Identify which cell holds the provided text, then report its (X, Y) central coordinate. 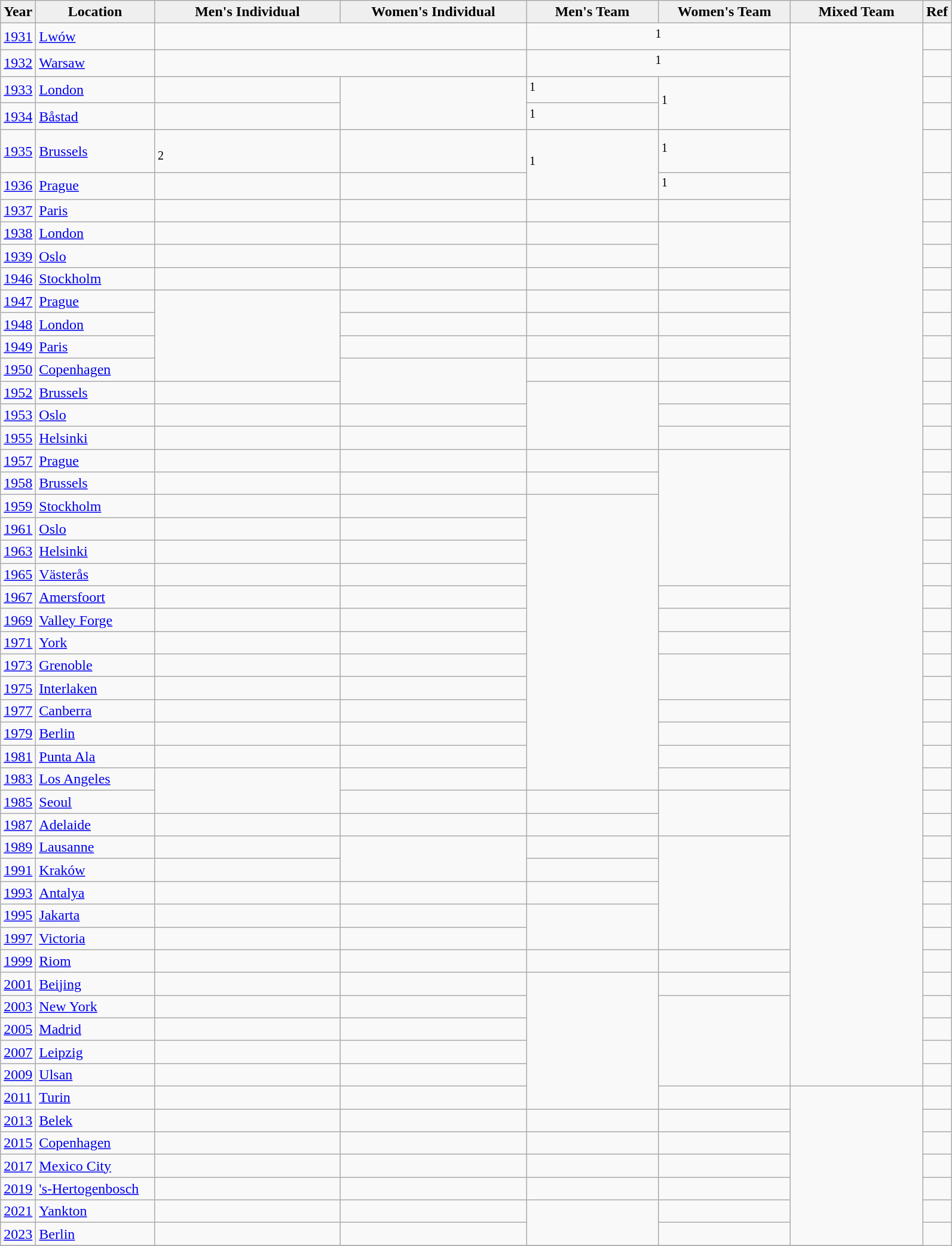
Ref (937, 12)
2007 (18, 1052)
1935 (18, 151)
2001 (18, 984)
1967 (18, 597)
Grenoble (96, 665)
2021 (18, 1211)
Lausanne (96, 847)
Lwów (96, 37)
Canberra (96, 711)
1997 (18, 938)
Los Angeles (96, 779)
Antalya (96, 893)
Mexico City (96, 1166)
Valley Forge (96, 620)
's-Hertogenbosch (96, 1189)
1939 (18, 256)
1933 (18, 90)
Ulsan (96, 1075)
1979 (18, 734)
1995 (18, 916)
1934 (18, 116)
Location (96, 12)
1952 (18, 393)
Adelaide (96, 825)
Yankton (96, 1211)
1948 (18, 324)
1955 (18, 438)
Amersfoort (96, 597)
2003 (18, 1006)
Mixed Team (857, 12)
2011 (18, 1098)
Punta Ala (96, 757)
1932 (18, 63)
York (96, 642)
2009 (18, 1075)
2013 (18, 1121)
1949 (18, 347)
Madrid (96, 1029)
1938 (18, 233)
1989 (18, 847)
2023 (18, 1234)
Båstad (96, 116)
New York (96, 1006)
2019 (18, 1189)
1936 (18, 186)
1991 (18, 870)
Leipzig (96, 1052)
1965 (18, 574)
1931 (18, 37)
1959 (18, 506)
1950 (18, 370)
1999 (18, 961)
1961 (18, 529)
1969 (18, 620)
Warsaw (96, 63)
Interlaken (96, 688)
Riom (96, 961)
Women's Individual (433, 12)
1957 (18, 461)
Beijing (96, 984)
Victoria (96, 938)
1977 (18, 711)
2017 (18, 1166)
1958 (18, 483)
1947 (18, 301)
Belek (96, 1121)
Men's Team (592, 12)
Turin (96, 1098)
Year (18, 12)
2005 (18, 1029)
1937 (18, 210)
Men's Individual (247, 12)
1975 (18, 688)
Jakarta (96, 916)
1987 (18, 825)
2 (247, 151)
1973 (18, 665)
1981 (18, 757)
Kraków (96, 870)
Women's Team (724, 12)
1985 (18, 802)
Västerås (96, 574)
1971 (18, 642)
1963 (18, 552)
1953 (18, 415)
2015 (18, 1143)
Seoul (96, 802)
1993 (18, 893)
1983 (18, 779)
1946 (18, 278)
